Extract the (x, y) coordinate from the center of the cell holding the provided text.  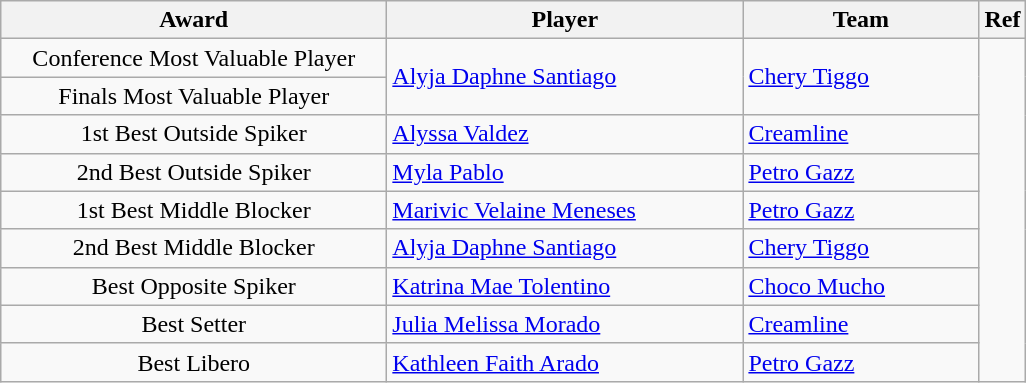
Choco Mucho (861, 286)
Alyssa Valdez (565, 134)
Myla Pablo (565, 172)
Best Opposite Spiker (194, 286)
Finals Most Valuable Player (194, 96)
Best Setter (194, 324)
2nd Best Middle Blocker (194, 248)
Ref (1002, 20)
1st Best Middle Blocker (194, 210)
Katrina Mae Tolentino (565, 286)
Best Libero (194, 362)
1st Best Outside Spiker (194, 134)
Kathleen Faith Arado (565, 362)
2nd Best Outside Spiker (194, 172)
Conference Most Valuable Player (194, 58)
Player (565, 20)
Team (861, 20)
Julia Melissa Morado (565, 324)
Marivic Velaine Meneses (565, 210)
Award (194, 20)
